For the text-containing cell, return its midpoint in [x, y] coordinate format. 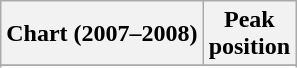
Chart (2007–2008) [102, 34]
Peakposition [249, 34]
